Determine the [x, y] coordinate at the center of the cell enclosing the given text.  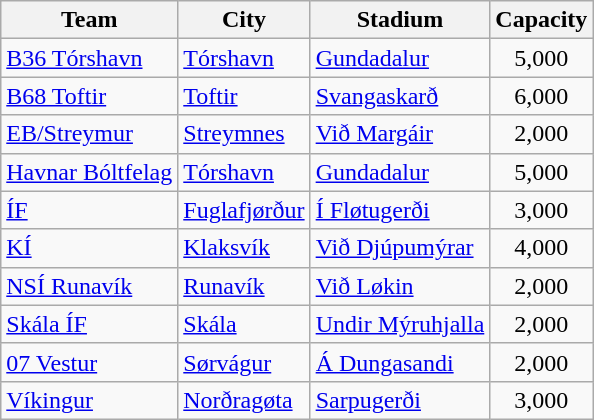
Stadium [400, 20]
Sarpugerði [400, 400]
NSÍ Runavík [90, 286]
Sørvágur [244, 362]
City [244, 20]
KÍ [90, 248]
Undir Mýruhjalla [400, 324]
B36 Tórshavn [90, 58]
Við Djúpumýrar [400, 248]
Capacity [542, 20]
Í Fløtugerði [400, 210]
Havnar Bóltfelag [90, 172]
07 Vestur [90, 362]
Klaksvík [244, 248]
Streymnes [244, 134]
ÍF [90, 210]
Team [90, 20]
Runavík [244, 286]
EB/Streymur [90, 134]
4,000 [542, 248]
Við Margáir [400, 134]
Toftir [244, 96]
Á Dungasandi [400, 362]
B68 Toftir [90, 96]
Skála ÍF [90, 324]
Víkingur [90, 400]
Norðragøta [244, 400]
Svangaskarð [400, 96]
Fuglafjørður [244, 210]
Skála [244, 324]
Við Løkin [400, 286]
6,000 [542, 96]
